Scan for the cell matching the given text and deliver its (X, Y) coordinate at center. 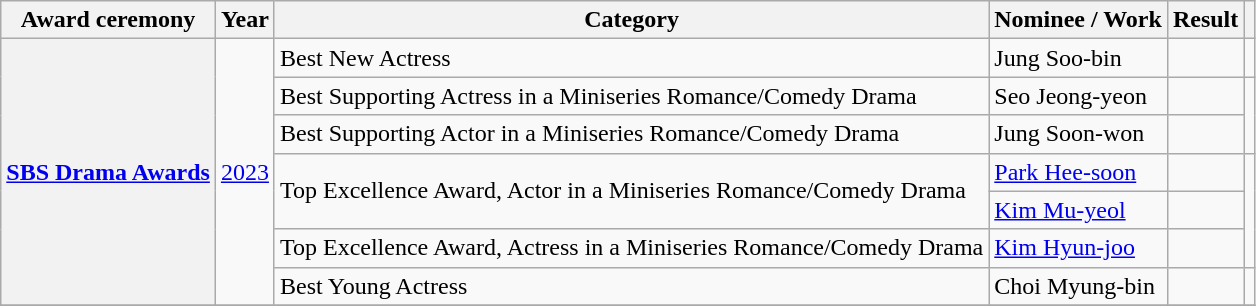
2023 (244, 172)
Seo Jeong-yeon (1078, 96)
Top Excellence Award, Actor in a Miniseries Romance/Comedy Drama (631, 191)
Best Young Actress (631, 286)
Park Hee-soon (1078, 172)
Best Supporting Actor in a Miniseries Romance/Comedy Drama (631, 134)
Jung Soon-won (1078, 134)
SBS Drama Awards (108, 172)
Award ceremony (108, 20)
Choi Myung-bin (1078, 286)
Kim Mu-yeol (1078, 210)
Year (244, 20)
Best New Actress (631, 58)
Kim Hyun-joo (1078, 248)
Result (1205, 20)
Top Excellence Award, Actress in a Miniseries Romance/Comedy Drama (631, 248)
Best Supporting Actress in a Miniseries Romance/Comedy Drama (631, 96)
Nominee / Work (1078, 20)
Category (631, 20)
Jung Soo-bin (1078, 58)
